Provide the (x, y) coordinate of the cell's center where the given text is located.  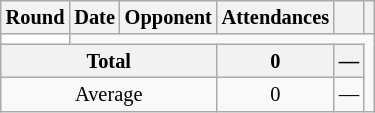
Total (109, 61)
Attendances (276, 17)
Round (36, 17)
Opponent (168, 17)
Average (109, 94)
Date (94, 17)
